Pinpoint the cell where the given text exists, returning its [x, y] midpoint coordinate. 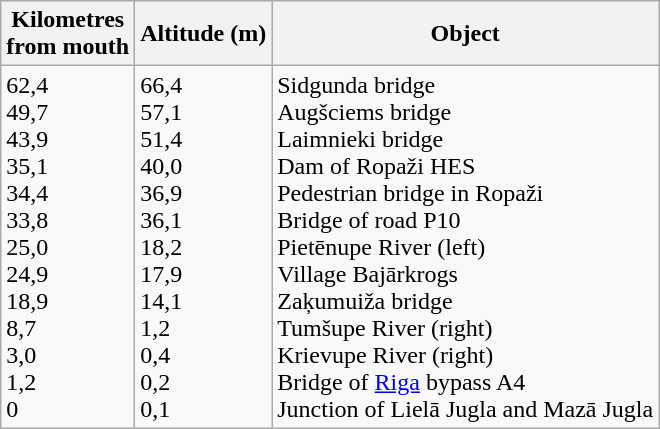
66,457,151,440,036,936,118,217,914,11,20,40,20,1 [204, 247]
Kilometresfrom mouth [68, 34]
Altitude (m) [204, 34]
Object [466, 34]
62,449,743,935,134,433,825,024,918,98,73,01,20 [68, 247]
